Pinpoint the cell where the given text exists, returning its (X, Y) midpoint coordinate. 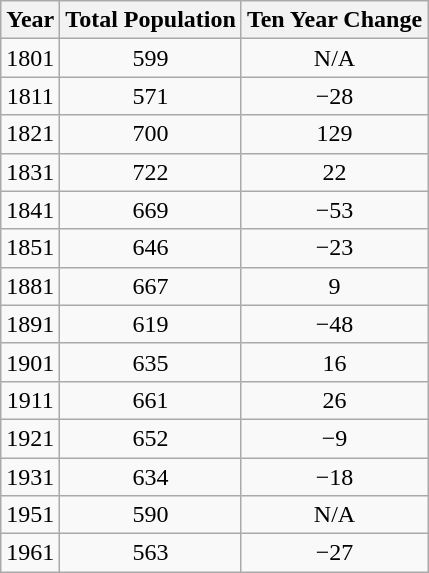
−53 (334, 210)
667 (151, 286)
1911 (30, 400)
9 (334, 286)
−9 (334, 438)
700 (151, 134)
563 (151, 553)
1921 (30, 438)
−18 (334, 477)
1951 (30, 515)
1831 (30, 172)
652 (151, 438)
599 (151, 58)
571 (151, 96)
661 (151, 400)
1881 (30, 286)
635 (151, 362)
1851 (30, 248)
1821 (30, 134)
−28 (334, 96)
646 (151, 248)
722 (151, 172)
1961 (30, 553)
1891 (30, 324)
1811 (30, 96)
−48 (334, 324)
1901 (30, 362)
Ten Year Change (334, 20)
Year (30, 20)
1801 (30, 58)
16 (334, 362)
634 (151, 477)
129 (334, 134)
22 (334, 172)
1841 (30, 210)
Total Population (151, 20)
1931 (30, 477)
619 (151, 324)
−27 (334, 553)
669 (151, 210)
26 (334, 400)
590 (151, 515)
−23 (334, 248)
